Capture the cell that displays the provided text and extract its [x, y] central coordinate. 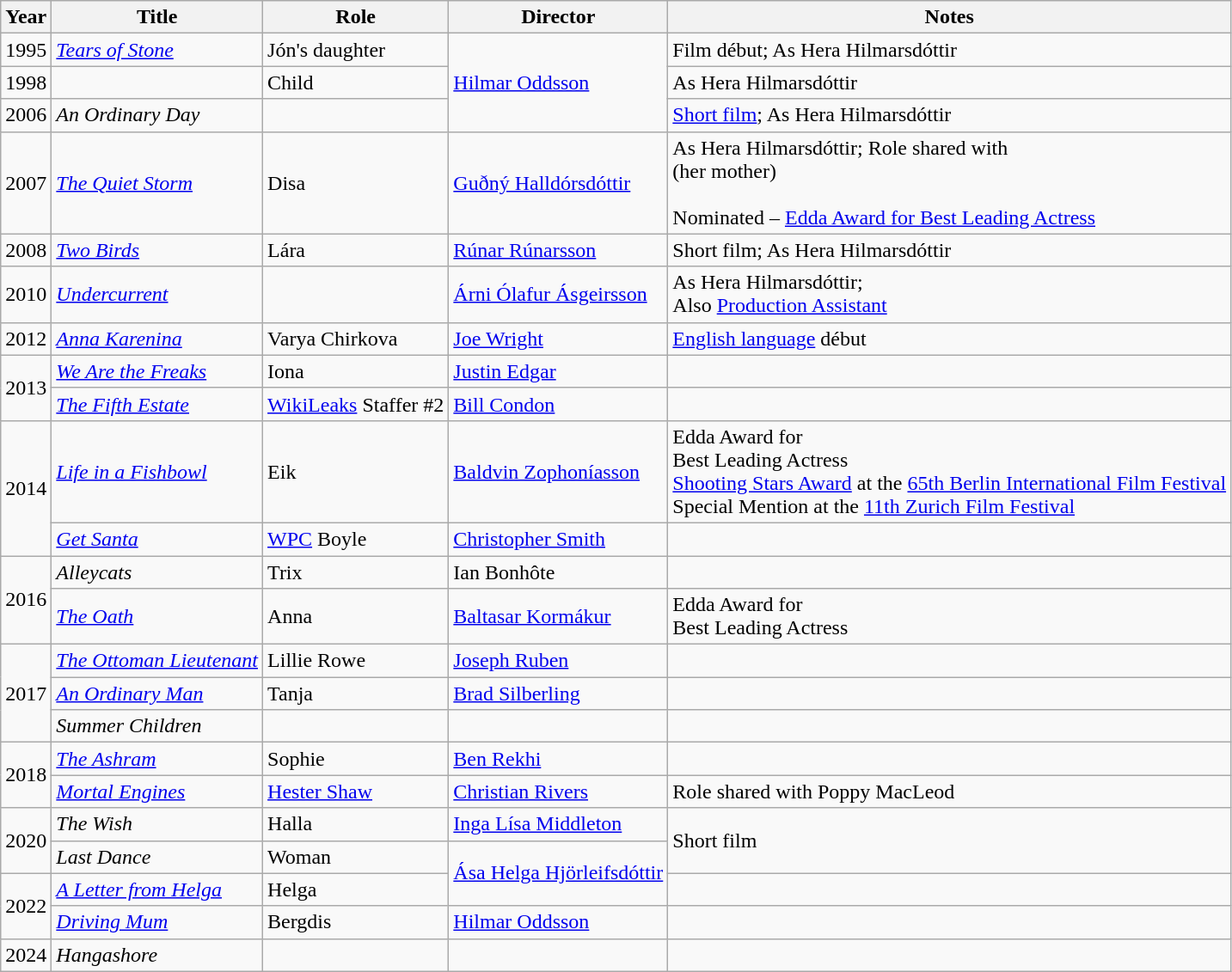
Joseph Ruben [559, 661]
Year [26, 17]
Sophie [356, 759]
Christian Rivers [559, 792]
Iona [356, 371]
Tears of Stone [157, 50]
2016 [26, 600]
English language début [949, 339]
The Oath [157, 617]
Christopher Smith [559, 539]
2010 [26, 294]
Ben Rekhi [559, 759]
Edda Award forBest Leading ActressShooting Stars Award at the 65th Berlin International Film FestivalSpecial Mention at the 11th Zurich Film Festival [949, 471]
The Quiet Storm [157, 182]
1995 [26, 50]
2006 [26, 115]
Hangashore [157, 955]
Tanja [356, 694]
Get Santa [157, 539]
Edda Award forBest Leading Actress [949, 617]
2022 [26, 906]
Director [559, 17]
2012 [26, 339]
As Hera Hilmarsdóttir [949, 83]
Summer Children [157, 726]
Varya Chirkova [356, 339]
Disa [356, 182]
WikiLeaks Staffer #2 [356, 404]
Notes [949, 17]
Halla [356, 824]
An Ordinary Man [157, 694]
2018 [26, 775]
2008 [26, 250]
2007 [26, 182]
As Hera Hilmarsdóttir; Role shared with (her mother)Nominated – Edda Award for Best Leading Actress [949, 182]
2017 [26, 694]
The Ashram [157, 759]
Bill Condon [559, 404]
2020 [26, 841]
Film début; As Hera Hilmarsdóttir [949, 50]
Role shared with Poppy MacLeod [949, 792]
Baltasar Kormákur [559, 617]
Mortal Engines [157, 792]
Árni Ólafur Ásgeirsson [559, 294]
WPC Boyle [356, 539]
Lára [356, 250]
Undercurrent [157, 294]
2024 [26, 955]
Anna Karenina [157, 339]
Two Birds [157, 250]
Rúnar Rúnarsson [559, 250]
Alleycats [157, 572]
Driving Mum [157, 922]
Helga [356, 889]
Ása Helga Hjörleifsdóttir [559, 873]
Brad Silberling [559, 694]
The Ottoman Lieutenant [157, 661]
Joe Wright [559, 339]
1998 [26, 83]
Eik [356, 471]
The Wish [157, 824]
We Are the Freaks [157, 371]
An Ordinary Day [157, 115]
2013 [26, 388]
The Fifth Estate [157, 404]
Justin Edgar [559, 371]
2014 [26, 488]
Title [157, 17]
Woman [356, 857]
Anna [356, 617]
Last Dance [157, 857]
Life in a Fishbowl [157, 471]
Lillie Rowe [356, 661]
Guðný Halldórsdóttir [559, 182]
Ian Bonhôte [559, 572]
As Hera Hilmarsdóttir;Also Production Assistant [949, 294]
Bergdis [356, 922]
A Letter from Helga [157, 889]
Short film [949, 841]
Child [356, 83]
Hester Shaw [356, 792]
Inga Lísa Middleton [559, 824]
Trix [356, 572]
Role [356, 17]
Baldvin Zophoníasson [559, 471]
Jón's daughter [356, 50]
